Search for the cell housing the specified text and yield its [x, y] center coordinate. 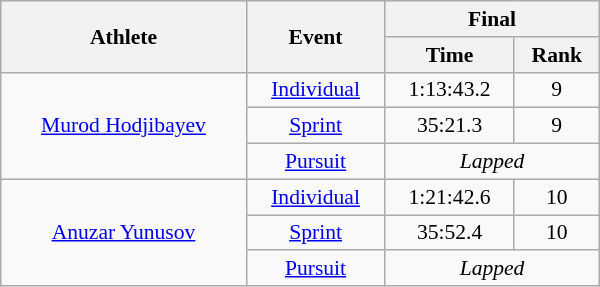
1:21:42.6 [450, 197]
Event [316, 36]
Murod Hodjibayev [124, 126]
35:52.4 [450, 233]
Final [492, 19]
Time [450, 55]
Athlete [124, 36]
Anuzar Yunusov [124, 232]
35:21.3 [450, 126]
1:13:43.2 [450, 90]
Rank [556, 55]
